For the text-containing cell, return its midpoint in [x, y] coordinate format. 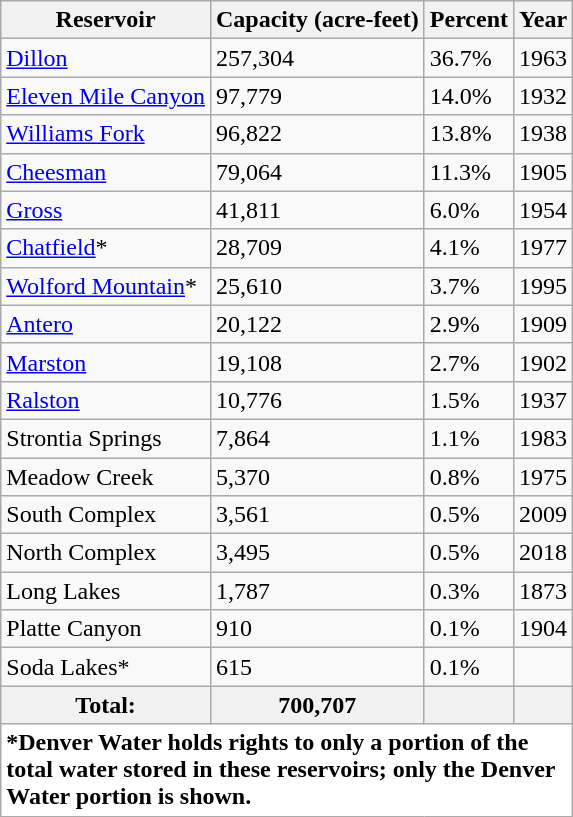
10,776 [317, 400]
Ralston [106, 400]
Marston [106, 362]
Platte Canyon [106, 629]
North Complex [106, 553]
5,370 [317, 477]
1983 [544, 438]
Strontia Springs [106, 438]
615 [317, 667]
25,610 [317, 286]
Antero [106, 324]
Williams Fork [106, 134]
6.0% [468, 210]
Reservoir [106, 20]
Soda Lakes* [106, 667]
Year [544, 20]
2009 [544, 515]
1.5% [468, 400]
South Complex [106, 515]
79,064 [317, 172]
28,709 [317, 248]
1975 [544, 477]
0.8% [468, 477]
*Denver Water holds rights to only a portion of the total water stored in these reservoirs; only the Denver Water portion is shown. [287, 770]
Eleven Mile Canyon [106, 96]
14.0% [468, 96]
0.3% [468, 591]
2.7% [468, 362]
1.1% [468, 438]
41,811 [317, 210]
1,787 [317, 591]
3.7% [468, 286]
Long Lakes [106, 591]
3,495 [317, 553]
36.7% [468, 58]
1909 [544, 324]
11.3% [468, 172]
1977 [544, 248]
Capacity (acre-feet) [317, 20]
96,822 [317, 134]
1873 [544, 591]
1905 [544, 172]
Chatfield* [106, 248]
1932 [544, 96]
700,707 [317, 705]
20,122 [317, 324]
3,561 [317, 515]
Dillon [106, 58]
97,779 [317, 96]
1904 [544, 629]
Percent [468, 20]
Meadow Creek [106, 477]
19,108 [317, 362]
Cheesman [106, 172]
13.8% [468, 134]
7,864 [317, 438]
1954 [544, 210]
1902 [544, 362]
4.1% [468, 248]
1938 [544, 134]
Wolford Mountain* [106, 286]
2018 [544, 553]
257,304 [317, 58]
1963 [544, 58]
Total: [106, 705]
1937 [544, 400]
Gross [106, 210]
2.9% [468, 324]
1995 [544, 286]
910 [317, 629]
